Capture the cell that displays the provided text and extract its [X, Y] central coordinate. 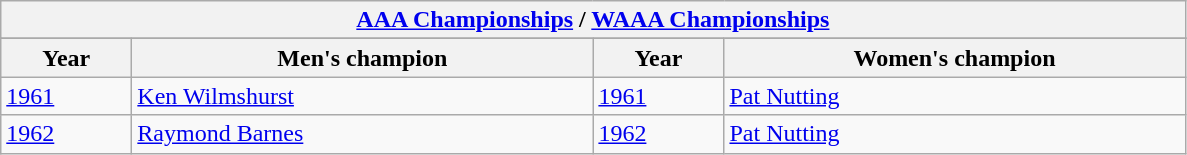
AAA Championships / WAAA Championships [593, 20]
Raymond Barnes [362, 134]
Women's champion [954, 58]
Ken Wilmshurst [362, 96]
Men's champion [362, 58]
